Capture the cell that displays the provided text and extract its (X, Y) central coordinate. 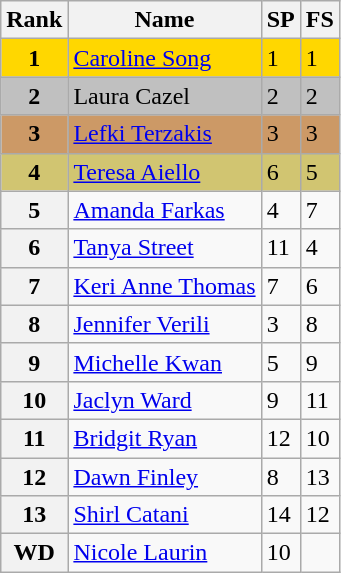
Lefki Terzakis (164, 134)
Laura Cazel (164, 96)
Name (164, 20)
Bridgit Ryan (164, 438)
FS (320, 20)
Rank (34, 20)
Michelle Kwan (164, 362)
Jennifer Verili (164, 324)
Teresa Aiello (164, 172)
SP (280, 20)
14 (280, 515)
Caroline Song (164, 58)
Tanya Street (164, 248)
Amanda Farkas (164, 210)
Jaclyn Ward (164, 400)
Keri Anne Thomas (164, 286)
Shirl Catani (164, 515)
Dawn Finley (164, 477)
WD (34, 553)
Nicole Laurin (164, 553)
